Return the [X, Y] coordinate for the center point of the cell that contains the specified text.  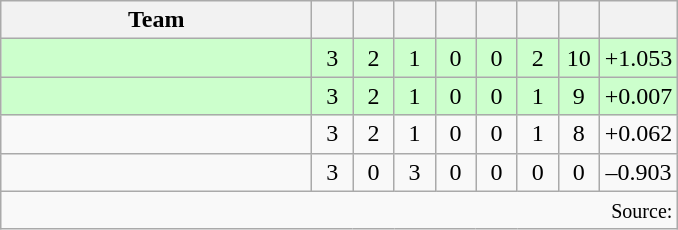
9 [578, 96]
+0.007 [638, 96]
Source: [340, 210]
10 [578, 58]
–0.903 [638, 172]
Team [156, 20]
8 [578, 134]
+0.062 [638, 134]
+1.053 [638, 58]
